Pinpoint the cell where the given text exists, returning its (x, y) midpoint coordinate. 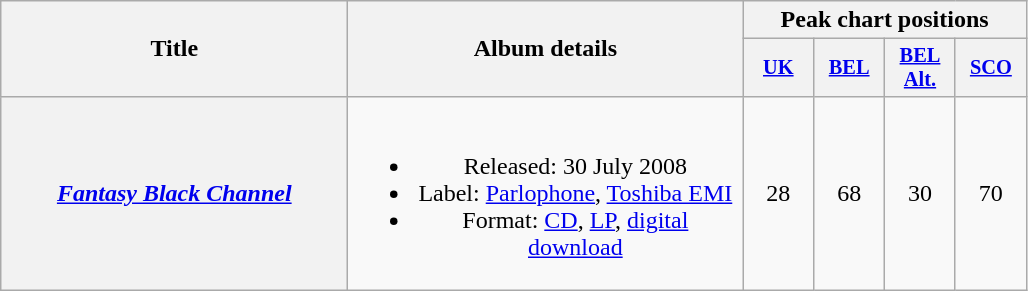
Album details (546, 49)
68 (850, 193)
UK (778, 68)
30 (920, 193)
28 (778, 193)
Released: 30 July 2008Label: Parlophone, Toshiba EMIFormat: CD, LP, digital download (546, 193)
BEL (850, 68)
BELAlt. (920, 68)
Peak chart positions (884, 20)
Title (174, 49)
70 (990, 193)
SCO (990, 68)
Fantasy Black Channel (174, 193)
